Scan for the cell matching the given text and deliver its [X, Y] coordinate at center. 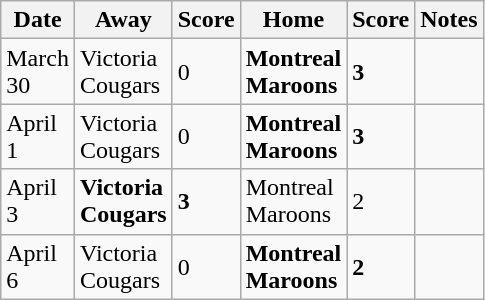
March 30 [38, 72]
April 1 [38, 136]
Date [38, 20]
Home [294, 20]
April 6 [38, 266]
April 3 [38, 202]
Away [123, 20]
Notes [449, 20]
